Identify which cell holds the provided text, then report its [X, Y] central coordinate. 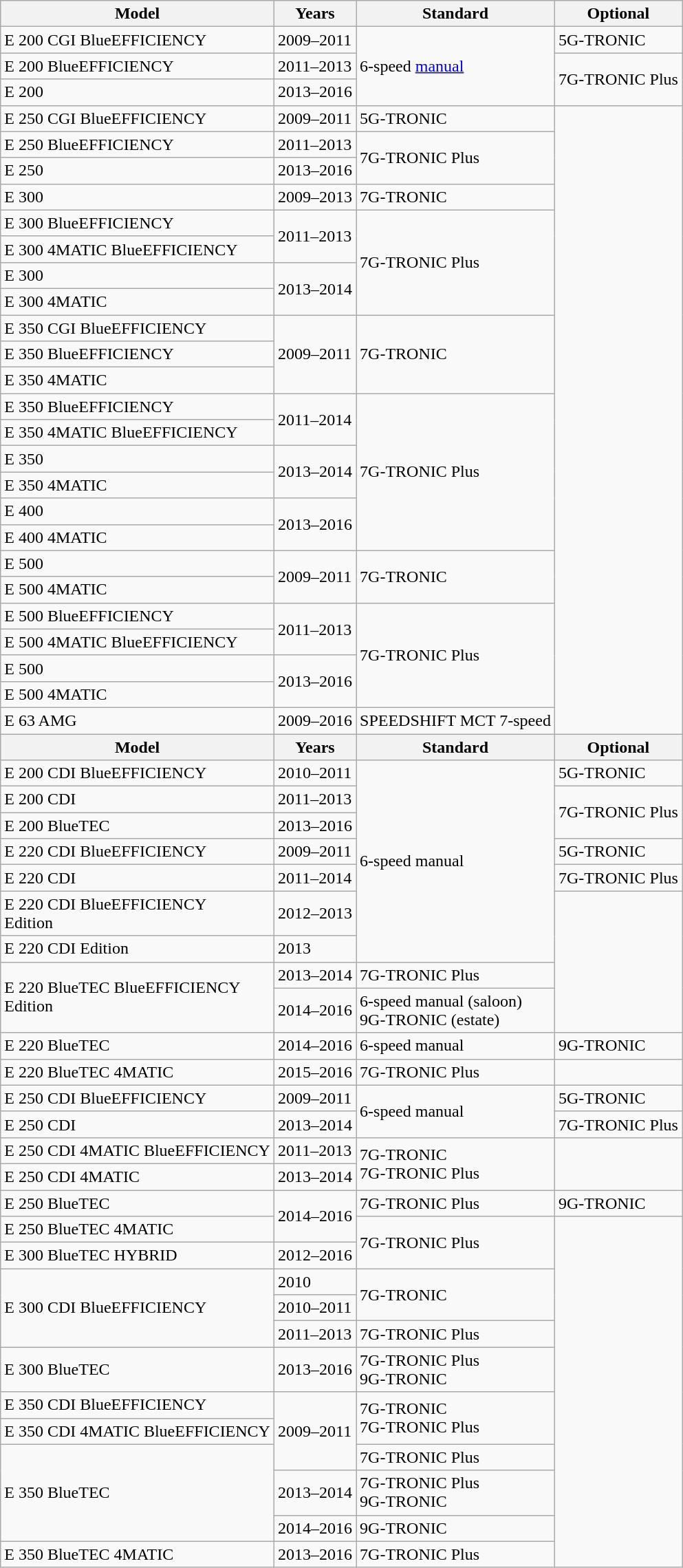
6-speed manual (saloon)9G-TRONIC (estate) [455, 1010]
2009–2013 [315, 197]
E 300 BlueTEC HYBRID [138, 1256]
2015–2016 [315, 1072]
E 220 CDI Edition [138, 949]
E 200 CDI BlueEFFICIENCY [138, 773]
E 250 CGI BlueEFFICIENCY [138, 118]
E 300 4MATIC [138, 301]
E 220 BlueTEC BlueEFFICIENCYEdition [138, 998]
E 500 BlueEFFICIENCY [138, 616]
E 300 CDI BlueEFFICIENCY [138, 1308]
E 250 BlueEFFICIENCY [138, 144]
E 350 BlueTEC [138, 1493]
E 300 BlueEFFICIENCY [138, 223]
E 300 4MATIC BlueEFFICIENCY [138, 249]
E 200 CDI [138, 799]
E 63 AMG [138, 720]
E 220 BlueTEC [138, 1046]
E 200 [138, 92]
E 350 [138, 459]
E 250 CDI 4MATIC [138, 1177]
E 250 CDI 4MATIC BlueEFFICIENCY [138, 1150]
2013 [315, 949]
2012–2013 [315, 914]
2009–2016 [315, 720]
E 500 4MATIC BlueEFFICIENCY [138, 642]
E 350 CDI 4MATIC BlueEFFICIENCY [138, 1431]
E 200 BlueEFFICIENCY [138, 66]
E 350 CGI BlueEFFICIENCY [138, 328]
E 220 CDI [138, 878]
E 350 4MATIC BlueEFFICIENCY [138, 433]
E 250 [138, 171]
E 400 [138, 511]
E 250 BlueTEC 4MATIC [138, 1229]
E 200 CGI BlueEFFICIENCY [138, 40]
E 350 CDI BlueEFFICIENCY [138, 1405]
E 220 CDI BlueEFFICIENCY [138, 852]
E 350 BlueTEC 4MATIC [138, 1554]
E 220 CDI BlueEFFICIENCYEdition [138, 914]
E 250 BlueTEC [138, 1203]
2012–2016 [315, 1256]
E 300 BlueTEC [138, 1369]
E 250 CDI BlueEFFICIENCY [138, 1098]
E 220 BlueTEC 4MATIC [138, 1072]
SPEEDSHIFT MCT 7-speed [455, 720]
E 400 4MATIC [138, 537]
E 250 CDI [138, 1124]
E 200 BlueTEC [138, 826]
2010 [315, 1282]
